Determine the [x, y] coordinate at the center of the cell enclosing the given text.  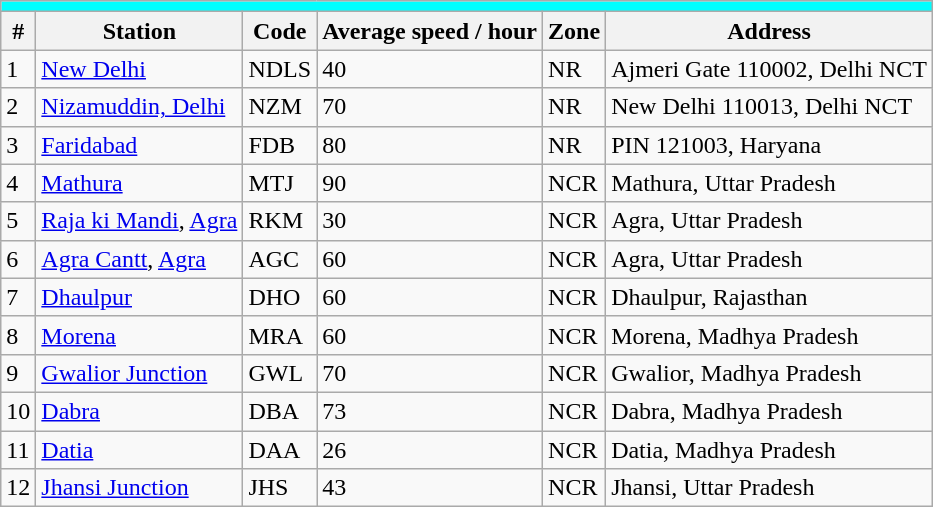
2 [18, 107]
New Delhi 110013, Delhi NCT [770, 107]
Datia [140, 449]
12 [18, 488]
RKM [280, 221]
JHS [280, 488]
3 [18, 145]
AGC [280, 259]
Agra Cantt, Agra [140, 259]
NZM [280, 107]
43 [430, 488]
Faridabad [140, 145]
Dhaulpur [140, 297]
Dhaulpur, Rajasthan [770, 297]
7 [18, 297]
PIN 121003, Haryana [770, 145]
Dabra [140, 411]
Morena, Madhya Pradesh [770, 335]
MRA [280, 335]
Code [280, 31]
Morena [140, 335]
Gwalior, Madhya Pradesh [770, 373]
Zone [574, 31]
73 [430, 411]
11 [18, 449]
MTJ [280, 183]
Jhansi, Uttar Pradesh [770, 488]
Jhansi Junction [140, 488]
10 [18, 411]
DHO [280, 297]
40 [430, 69]
New Delhi [140, 69]
1 [18, 69]
FDB [280, 145]
Nizamuddin, Delhi [140, 107]
Address [770, 31]
Datia, Madhya Pradesh [770, 449]
5 [18, 221]
DBA [280, 411]
Gwalior Junction [140, 373]
Mathura [140, 183]
Station [140, 31]
26 [430, 449]
Dabra, Madhya Pradesh [770, 411]
4 [18, 183]
DAA [280, 449]
Average speed / hour [430, 31]
90 [430, 183]
# [18, 31]
30 [430, 221]
Ajmeri Gate 110002, Delhi NCT [770, 69]
80 [430, 145]
9 [18, 373]
GWL [280, 373]
Raja ki Mandi, Agra [140, 221]
6 [18, 259]
NDLS [280, 69]
8 [18, 335]
Mathura, Uttar Pradesh [770, 183]
